Output the (X, Y) coordinate of the center of the cell containing the given text.  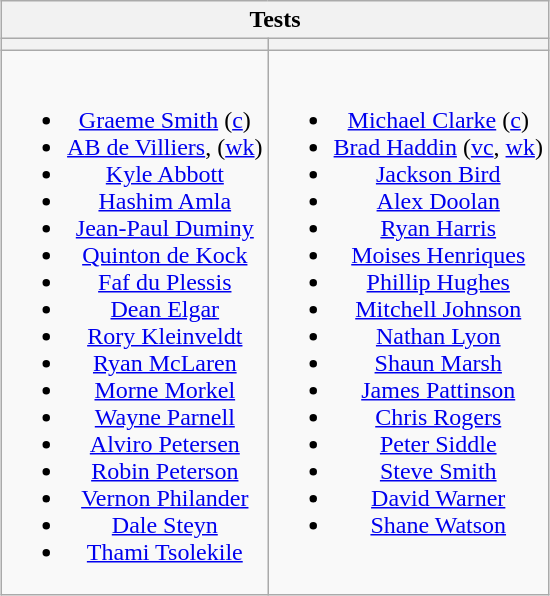
Tests (276, 20)
